Detect which cell encompasses the target text, then output its (X, Y) center coordinate. 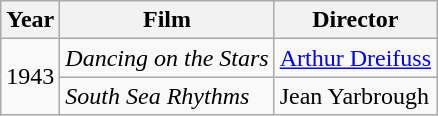
Director (355, 20)
Film (167, 20)
1943 (30, 77)
Year (30, 20)
Arthur Dreifuss (355, 58)
South Sea Rhythms (167, 96)
Jean Yarbrough (355, 96)
Dancing on the Stars (167, 58)
